Capture the cell that displays the provided text and extract its [X, Y] central coordinate. 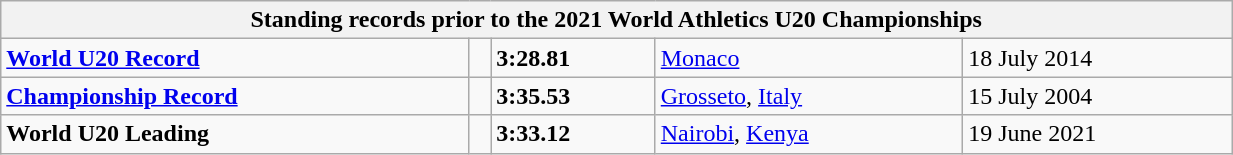
3:35.53 [573, 96]
World U20 Leading [236, 134]
Championship Record [236, 96]
15 July 2004 [1098, 96]
18 July 2014 [1098, 58]
19 June 2021 [1098, 134]
3:28.81 [573, 58]
Grosseto, Italy [808, 96]
3:33.12 [573, 134]
Standing records prior to the 2021 World Athletics U20 Championships [616, 20]
Nairobi, Kenya [808, 134]
World U20 Record [236, 58]
Monaco [808, 58]
